Search for the cell housing the specified text and yield its (X, Y) center coordinate. 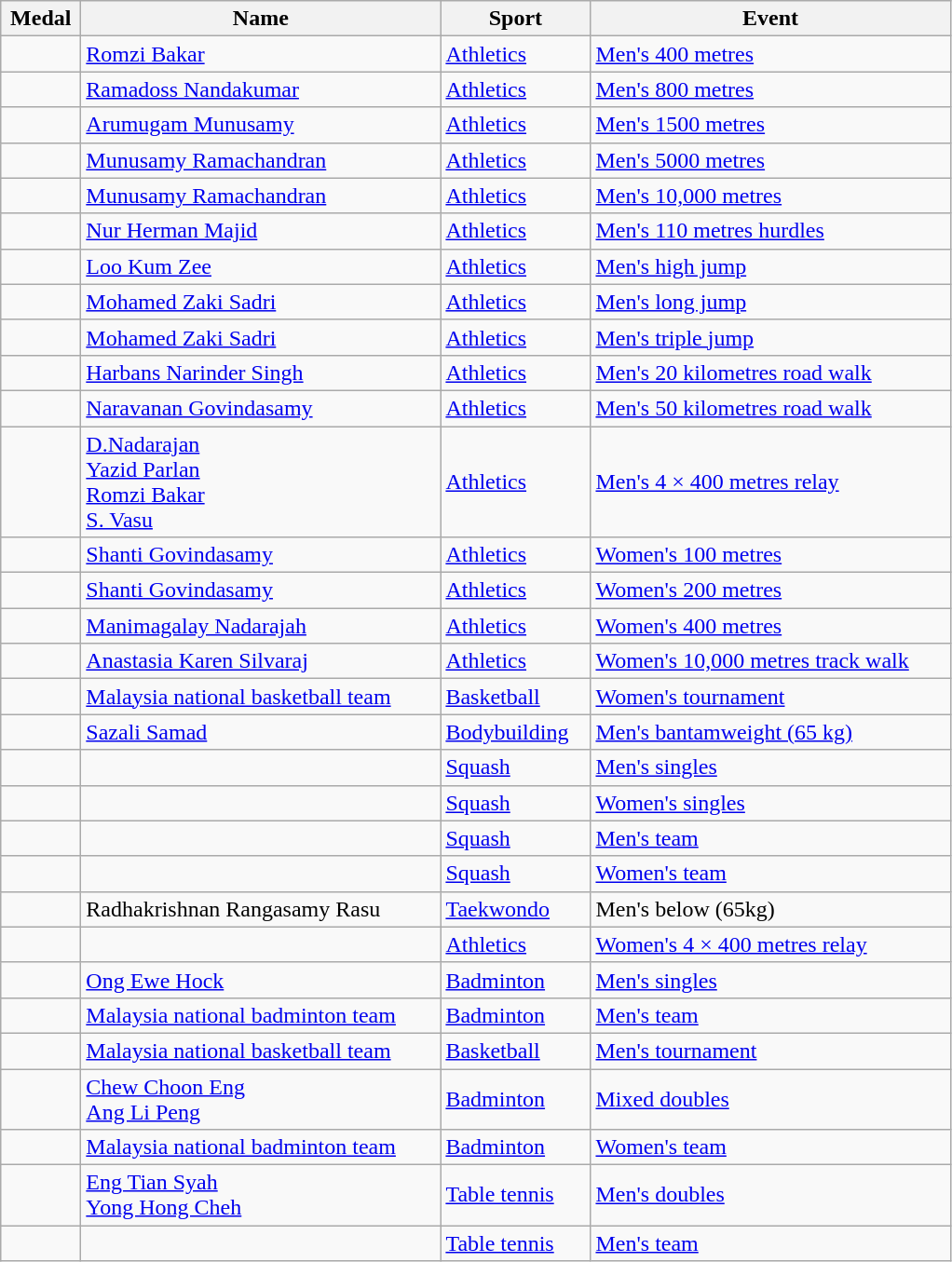
Taekwondo (516, 909)
Sazali Samad (261, 732)
Women's 200 metres (770, 590)
Men's bantamweight (65 kg) (770, 732)
Men's 110 metres hurdles (770, 231)
Loo Kum Zee (261, 266)
Mixed doubles (770, 1099)
Men's 5000 metres (770, 160)
Medal (41, 19)
Men's 1500 metres (770, 125)
Romzi Bakar (261, 54)
Arumugam Munusamy (261, 125)
Harbans Narinder Singh (261, 373)
Men's 800 metres (770, 89)
Men's 4 × 400 metres relay (770, 482)
Event (770, 19)
Men's 10,000 metres (770, 196)
Naravanan Govindasamy (261, 408)
Men's tournament (770, 1051)
Men's long jump (770, 302)
Radhakrishnan Rangasamy Rasu (261, 909)
Men's 50 kilometres road walk (770, 408)
Nur Herman Majid (261, 231)
Ong Ewe Hock (261, 980)
Women's 400 metres (770, 626)
Manimagalay Nadarajah (261, 626)
Men's 20 kilometres road walk (770, 373)
Men's doubles (770, 1196)
Anastasia Karen Silvaraj (261, 661)
Women's singles (770, 803)
Women's tournament (770, 697)
D.NadarajanYazid ParlanRomzi BakarS. Vasu (261, 482)
Women's 100 metres (770, 555)
Ramadoss Nandakumar (261, 89)
Chew Choon EngAng Li Peng (261, 1099)
Sport (516, 19)
Men's 400 metres (770, 54)
Eng Tian SyahYong Hong Cheh (261, 1196)
Men's triple jump (770, 337)
Bodybuilding (516, 732)
Women's 10,000 metres track walk (770, 661)
Name (261, 19)
Men's below (65kg) (770, 909)
Men's high jump (770, 266)
Women's 4 × 400 metres relay (770, 944)
